Return the (X, Y) coordinate for the center point of the cell that contains the specified text.  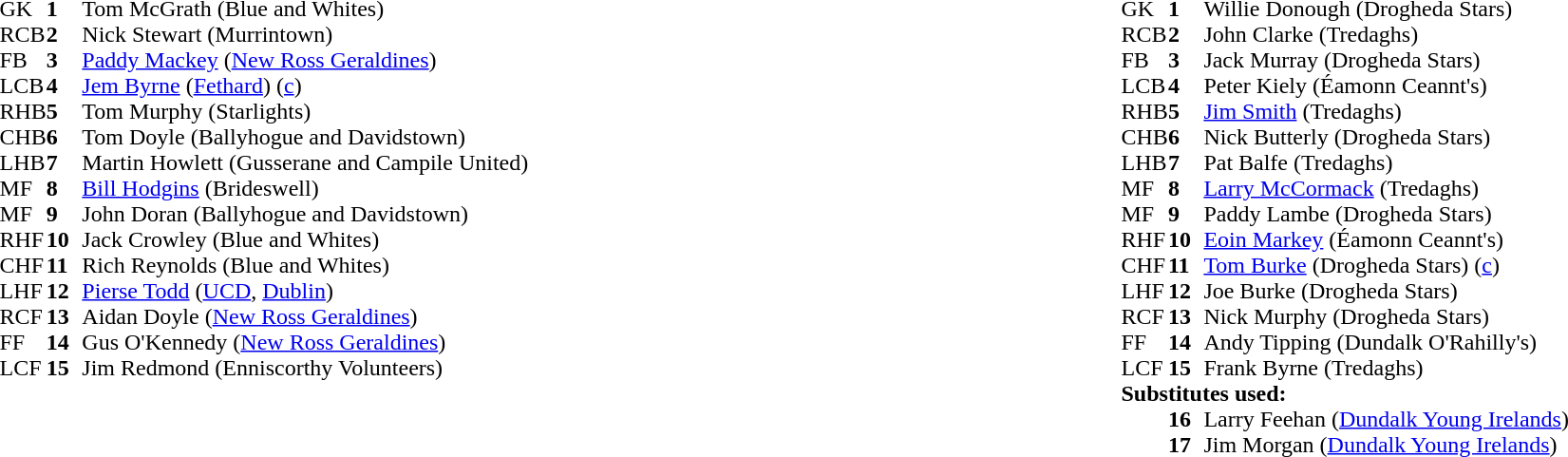
Tom Murphy (Starlights) (305, 112)
16 (1186, 420)
Jack Crowley (Blue and Whites) (305, 239)
Gus O'Kennedy (New Ross Geraldines) (305, 342)
Tom Doyle (Ballyhogue and Davidstown) (305, 137)
Aidan Doyle (New Ross Geraldines) (305, 317)
Bill Hodgins (Brideswell) (305, 188)
Pierse Todd (UCD, Dublin) (305, 291)
Rich Reynolds (Blue and Whites) (305, 266)
Martin Howlett (Gusserane and Campile United) (305, 163)
17 (1186, 445)
Jem Byrne (Fethard) (c) (305, 86)
John Doran (Ballyhogue and Davidstown) (305, 215)
Nick Stewart (Murrintown) (305, 34)
Paddy Mackey (New Ross Geraldines) (305, 61)
Jim Redmond (Enniscorthy Volunteers) (305, 369)
